Return the [x, y] coordinate for the center point of the cell that contains the specified text.  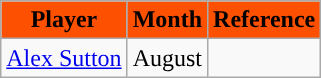
August [167, 58]
Reference [264, 20]
Alex Sutton [64, 58]
Player [64, 20]
Month [167, 20]
